Search for the cell housing the specified text and yield its [x, y] center coordinate. 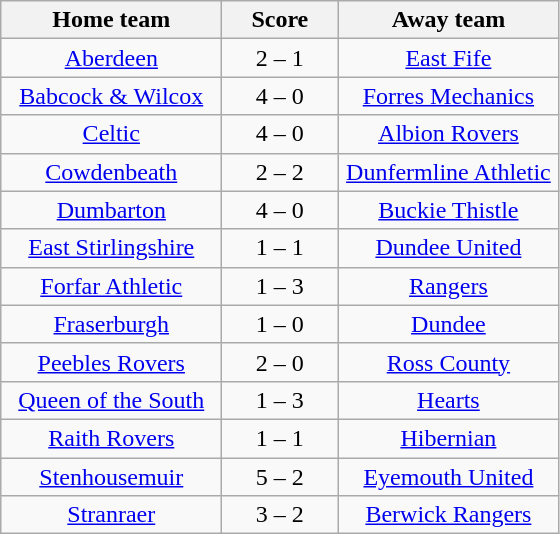
Forfar Athletic [112, 286]
Cowdenbeath [112, 172]
Stenhousemuir [112, 477]
East Stirlingshire [112, 248]
Celtic [112, 134]
Fraserburgh [112, 324]
Dundee United [448, 248]
1 – 0 [280, 324]
2 – 2 [280, 172]
Home team [112, 20]
Dundee [448, 324]
2 – 0 [280, 362]
Peebles Rovers [112, 362]
East Fife [448, 58]
Buckie Thistle [448, 210]
Albion Rovers [448, 134]
Away team [448, 20]
Dumbarton [112, 210]
Raith Rovers [112, 438]
3 – 2 [280, 515]
Rangers [448, 286]
2 – 1 [280, 58]
Hibernian [448, 438]
Forres Mechanics [448, 96]
Ross County [448, 362]
Stranraer [112, 515]
Eyemouth United [448, 477]
Dunfermline Athletic [448, 172]
Babcock & Wilcox [112, 96]
Hearts [448, 400]
Aberdeen [112, 58]
Score [280, 20]
5 – 2 [280, 477]
Berwick Rangers [448, 515]
Queen of the South [112, 400]
